Determine the [X, Y] coordinate at the center of the cell enclosing the given text.  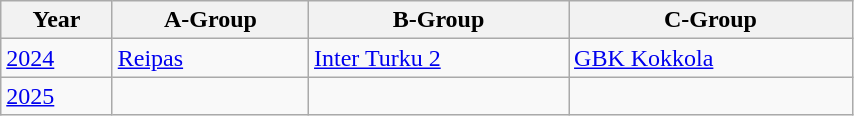
C-Group [711, 20]
2024 [56, 58]
GBK Kokkola [711, 58]
2025 [56, 96]
B-Group [439, 20]
Reipas [210, 58]
A-Group [210, 20]
Inter Turku 2 [439, 58]
Year [56, 20]
